For the text-containing cell, return its midpoint in [x, y] coordinate format. 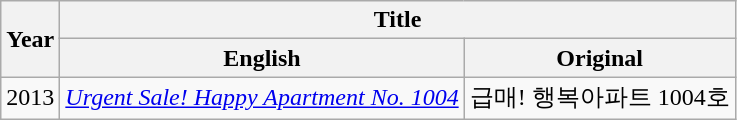
Original [600, 58]
2013 [30, 98]
Title [398, 20]
English [262, 58]
Urgent Sale! Happy Apartment No. 1004 [262, 98]
Year [30, 39]
급매! 행복아파트 1004호 [600, 98]
